Scan for the cell matching the given text and deliver its (x, y) coordinate at center. 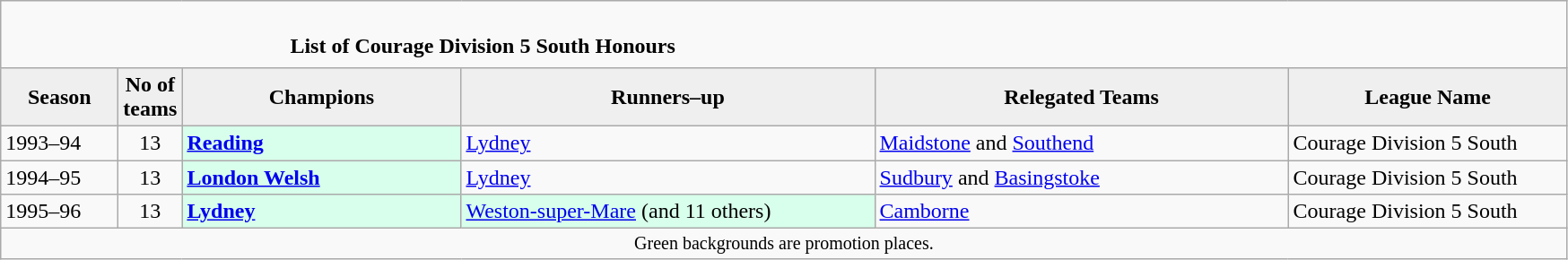
London Welsh (321, 177)
Green backgrounds are promotion places. (784, 244)
Weston-super-Mare (and 11 others) (667, 212)
Season (59, 97)
Sudbury and Basingstoke (1082, 177)
1995–96 (59, 212)
Champions (321, 97)
No of teams (151, 97)
1993–94 (59, 143)
Maidstone and Southend (1082, 143)
Reading (321, 143)
Runners–up (667, 97)
Relegated Teams (1082, 97)
League Name (1428, 97)
1994–95 (59, 177)
Camborne (1082, 212)
